Detect which cell encompasses the target text, then output its [x, y] center coordinate. 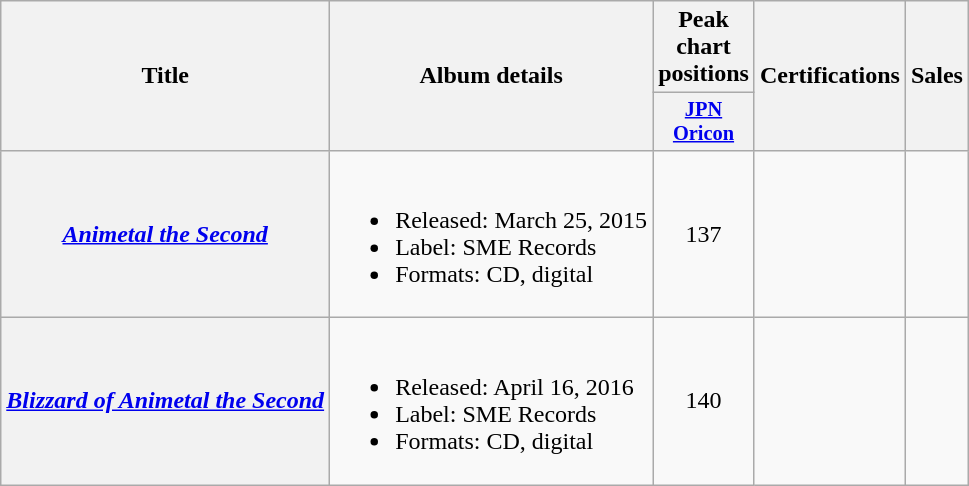
Title [166, 76]
140 [704, 402]
Album details [492, 76]
Peak chart positions [704, 47]
Released: April 16, 2016Label: SME RecordsFormats: CD, digital [492, 402]
Certifications [830, 76]
Sales [936, 76]
137 [704, 234]
Released: March 25, 2015Label: SME RecordsFormats: CD, digital [492, 234]
Blizzard of Animetal the Second [166, 402]
Animetal the Second [166, 234]
JPNOricon [704, 122]
